Return (X, Y) of the center of cell containing provided text 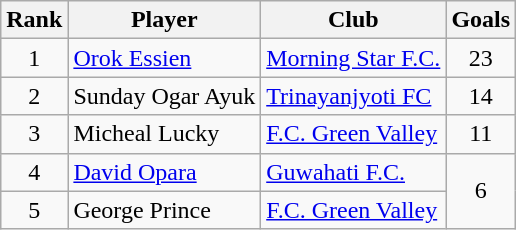
Micheal Lucky (164, 134)
Goals (481, 20)
14 (481, 96)
Orok Essien (164, 58)
David Opara (164, 172)
Player (164, 20)
2 (34, 96)
George Prince (164, 210)
Morning Star F.C. (354, 58)
1 (34, 58)
4 (34, 172)
5 (34, 210)
Sunday Ogar Ayuk (164, 96)
Guwahati F.C. (354, 172)
Trinayanjyoti FC (354, 96)
23 (481, 58)
3 (34, 134)
11 (481, 134)
Club (354, 20)
Rank (34, 20)
6 (481, 191)
